Extract the [x, y] coordinate from the center of the cell holding the provided text.  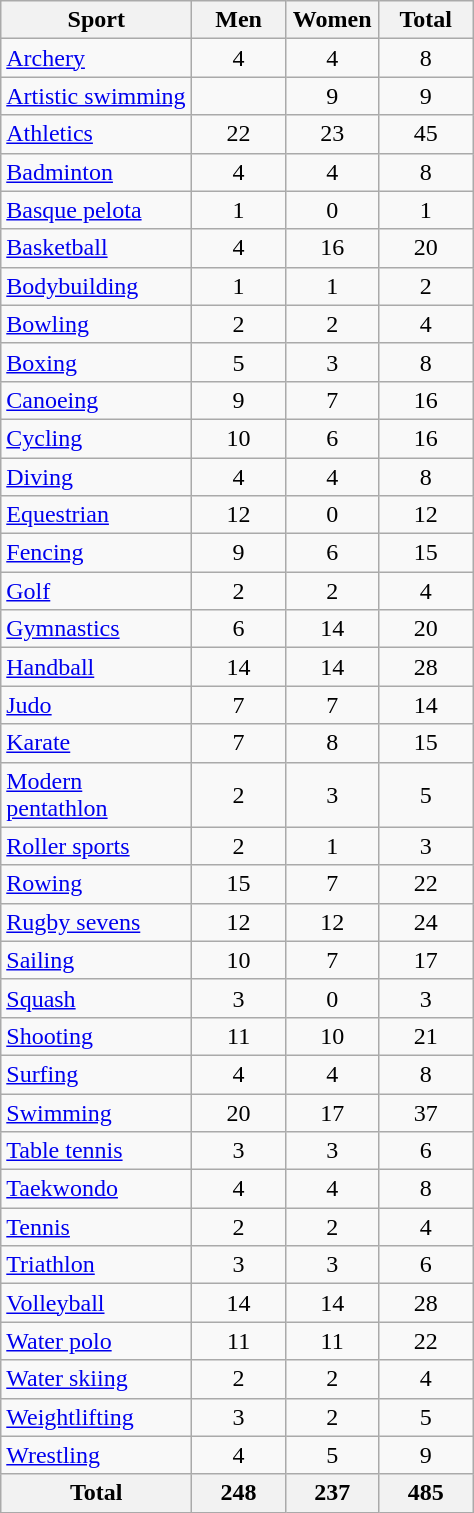
Archery [96, 58]
Karate [96, 743]
Canoeing [96, 400]
Modern pentathlon [96, 794]
21 [426, 1036]
Basketball [96, 248]
Boxing [96, 362]
Wrestling [96, 1455]
Handball [96, 667]
Diving [96, 477]
23 [332, 134]
248 [239, 1493]
Water skiing [96, 1379]
Athletics [96, 134]
Cycling [96, 438]
Triathlon [96, 1265]
Equestrian [96, 515]
Water polo [96, 1341]
37 [426, 1113]
485 [426, 1493]
Volleyball [96, 1303]
24 [426, 922]
45 [426, 134]
Surfing [96, 1074]
Weightlifting [96, 1417]
Bodybuilding [96, 286]
Swimming [96, 1113]
Golf [96, 591]
Judo [96, 705]
Shooting [96, 1036]
Gymnastics [96, 629]
Taekwondo [96, 1189]
Squash [96, 998]
237 [332, 1493]
Artistic swimming [96, 96]
Men [239, 20]
Women [332, 20]
Bowling [96, 324]
Roller sports [96, 846]
Table tennis [96, 1151]
Tennis [96, 1227]
Basque pelota [96, 210]
Sport [96, 20]
Fencing [96, 553]
Sailing [96, 960]
Rowing [96, 884]
Rugby sevens [96, 922]
Badminton [96, 172]
